Extract the (x, y) coordinate from the center of the cell holding the provided text.  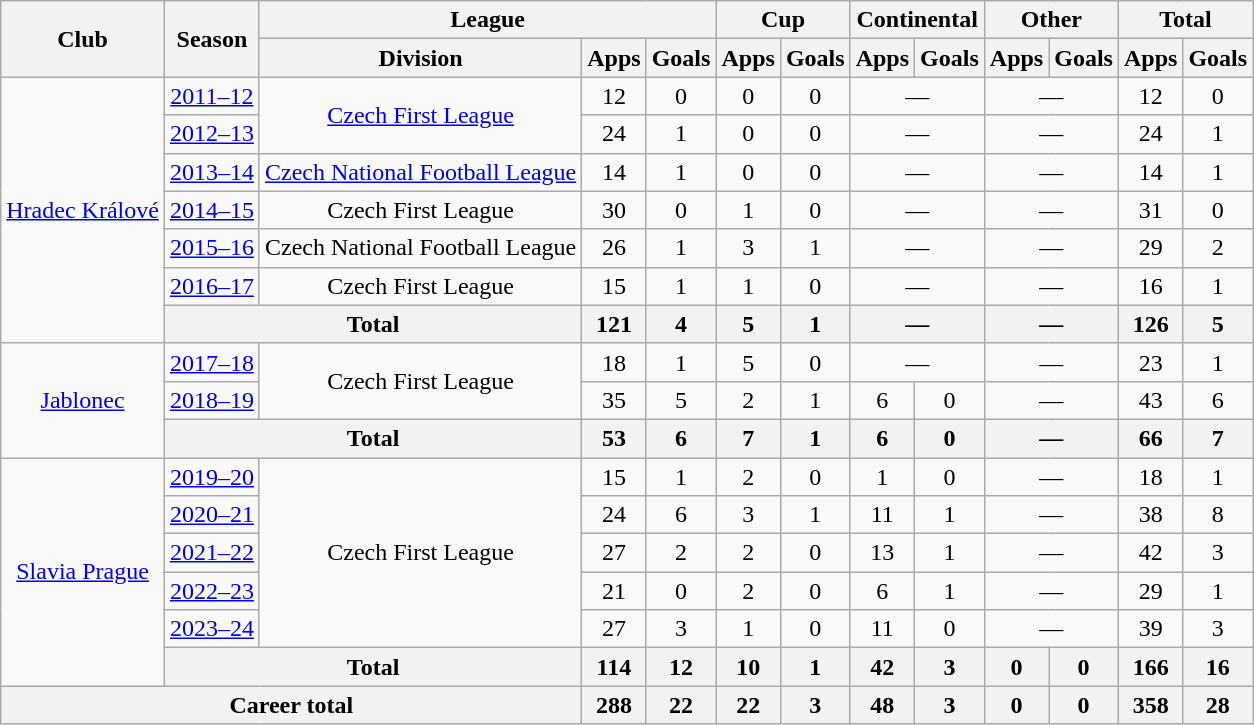
114 (614, 667)
31 (1150, 210)
2021–22 (212, 553)
121 (614, 324)
Other (1051, 20)
126 (1150, 324)
2019–20 (212, 477)
Club (83, 39)
21 (614, 591)
Slavia Prague (83, 572)
166 (1150, 667)
26 (614, 248)
2015–16 (212, 248)
4 (681, 324)
2013–14 (212, 172)
Season (212, 39)
Jablonec (83, 400)
43 (1150, 400)
2014–15 (212, 210)
Division (420, 58)
358 (1150, 705)
Career total (292, 705)
66 (1150, 438)
2022–23 (212, 591)
2018–19 (212, 400)
2020–21 (212, 515)
30 (614, 210)
2016–17 (212, 286)
38 (1150, 515)
2017–18 (212, 362)
28 (1218, 705)
48 (882, 705)
35 (614, 400)
Continental (917, 20)
2023–24 (212, 629)
13 (882, 553)
10 (748, 667)
23 (1150, 362)
53 (614, 438)
Cup (783, 20)
288 (614, 705)
Hradec Králové (83, 210)
League (487, 20)
39 (1150, 629)
2012–13 (212, 134)
8 (1218, 515)
2011–12 (212, 96)
